Determine the [x, y] coordinate at the center of the cell enclosing the given text.  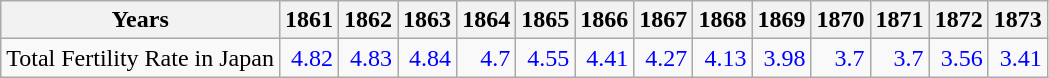
3.56 [958, 58]
3.41 [1018, 58]
4.7 [486, 58]
1872 [958, 20]
1873 [1018, 20]
1870 [840, 20]
1867 [664, 20]
4.41 [604, 58]
1864 [486, 20]
4.55 [546, 58]
1866 [604, 20]
4.27 [664, 58]
4.83 [368, 58]
Years [140, 20]
1861 [308, 20]
4.13 [722, 58]
4.84 [428, 58]
1862 [368, 20]
3.98 [782, 58]
1868 [722, 20]
1871 [900, 20]
Total Fertility Rate in Japan [140, 58]
1869 [782, 20]
1863 [428, 20]
1865 [546, 20]
4.82 [308, 58]
